Identify which cell holds the provided text, then report its [x, y] central coordinate. 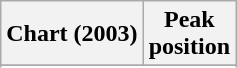
Peakposition [189, 34]
Chart (2003) [72, 34]
